Determine the (X, Y) coordinate at the center of the cell enclosing the given text.  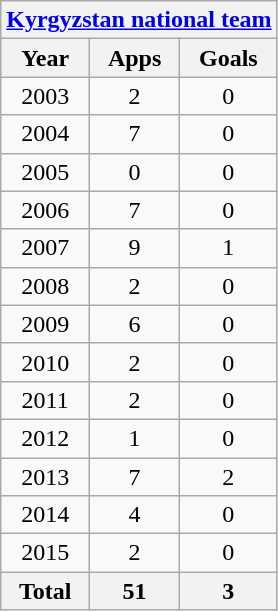
Apps (135, 58)
2013 (46, 477)
2015 (46, 553)
Total (46, 591)
2004 (46, 134)
2003 (46, 96)
2006 (46, 210)
2010 (46, 362)
2011 (46, 400)
Year (46, 58)
2008 (46, 286)
2007 (46, 248)
Goals (229, 58)
6 (135, 324)
2012 (46, 438)
51 (135, 591)
2005 (46, 172)
3 (229, 591)
2009 (46, 324)
9 (135, 248)
4 (135, 515)
2014 (46, 515)
Kyrgyzstan national team (139, 20)
